Detect which cell encompasses the target text, then output its [X, Y] center coordinate. 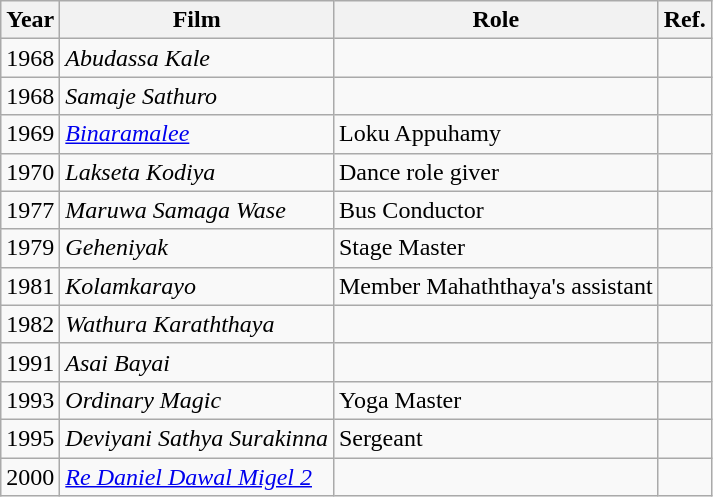
Asai Bayai [197, 362]
1982 [30, 324]
Samaje Sathuro [197, 96]
Lakseta Kodiya [197, 172]
Re Daniel Dawal Migel 2 [197, 477]
1969 [30, 134]
Kolamkarayo [197, 286]
1970 [30, 172]
1979 [30, 248]
1993 [30, 400]
1995 [30, 438]
Bus Conductor [496, 210]
Maruwa Samaga Wase [197, 210]
Binaramalee [197, 134]
Wathura Karaththaya [197, 324]
1991 [30, 362]
Ref. [684, 20]
2000 [30, 477]
Geheniyak [197, 248]
Year [30, 20]
Role [496, 20]
1977 [30, 210]
Ordinary Magic [197, 400]
1981 [30, 286]
Loku Appuhamy [496, 134]
Dance role giver [496, 172]
Film [197, 20]
Stage Master [496, 248]
Member Mahaththaya's assistant [496, 286]
Abudassa Kale [197, 58]
Sergeant [496, 438]
Yoga Master [496, 400]
Deviyani Sathya Surakinna [197, 438]
